Scan for the cell matching the given text and deliver its [X, Y] coordinate at center. 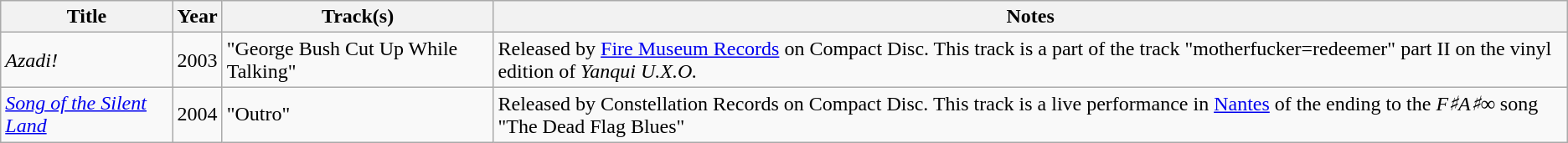
2004 [198, 115]
Azadi! [87, 60]
Title [87, 17]
"George Bush Cut Up While Talking" [358, 60]
Released by Constellation Records on Compact Disc. This track is a live performance in Nantes of the ending to the F♯A♯∞ song "The Dead Flag Blues" [1030, 115]
2003 [198, 60]
Notes [1030, 17]
"Outro" [358, 115]
Track(s) [358, 17]
Song of the Silent Land [87, 115]
Year [198, 17]
